Find where the given text appears and provide that cell's center as (x, y) coordinate. 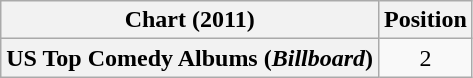
Chart (2011) (190, 20)
Position (426, 20)
US Top Comedy Albums (Billboard) (190, 58)
2 (426, 58)
